Determine the [X, Y] coordinate at the center of the cell enclosing the given text.  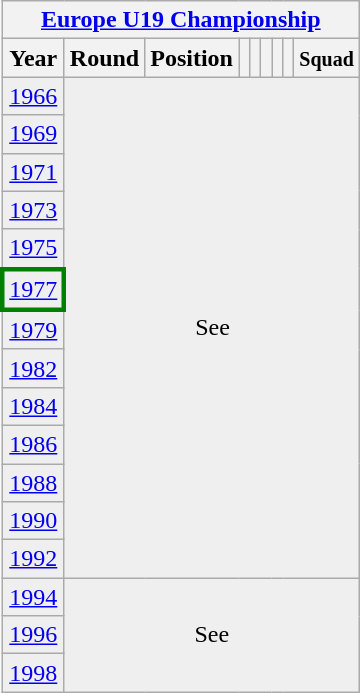
Europe U19 Championship [180, 20]
1966 [33, 96]
Year [33, 58]
1998 [33, 673]
1994 [33, 597]
1971 [33, 172]
1973 [33, 210]
1979 [33, 330]
1969 [33, 134]
1984 [33, 406]
1977 [33, 290]
1982 [33, 368]
Squad [327, 58]
1975 [33, 249]
1986 [33, 444]
1988 [33, 483]
Round [104, 58]
Position [192, 58]
1990 [33, 521]
1992 [33, 559]
1996 [33, 635]
